Return (x, y) of the center of cell containing provided text 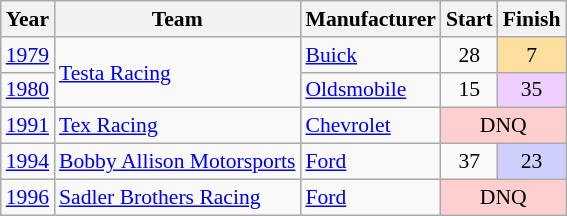
37 (470, 162)
Testa Racing (177, 72)
Chevrolet (370, 126)
Bobby Allison Motorsports (177, 162)
35 (532, 90)
Finish (532, 19)
23 (532, 162)
1991 (28, 126)
Year (28, 19)
1979 (28, 55)
7 (532, 55)
Start (470, 19)
1996 (28, 197)
Manufacturer (370, 19)
Buick (370, 55)
15 (470, 90)
1994 (28, 162)
Team (177, 19)
Tex Racing (177, 126)
1980 (28, 90)
Sadler Brothers Racing (177, 197)
Oldsmobile (370, 90)
28 (470, 55)
